For the text-containing cell, return its midpoint in [X, Y] coordinate format. 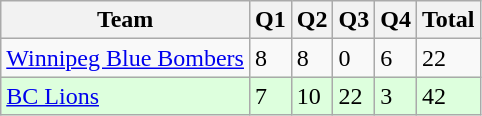
Q2 [312, 20]
Q4 [396, 20]
7 [270, 96]
Q1 [270, 20]
6 [396, 58]
0 [354, 58]
Team [126, 20]
BC Lions [126, 96]
Total [448, 20]
42 [448, 96]
10 [312, 96]
Q3 [354, 20]
Winnipeg Blue Bombers [126, 58]
3 [396, 96]
